Determine the (x, y) coordinate at the center of the cell enclosing the given text.  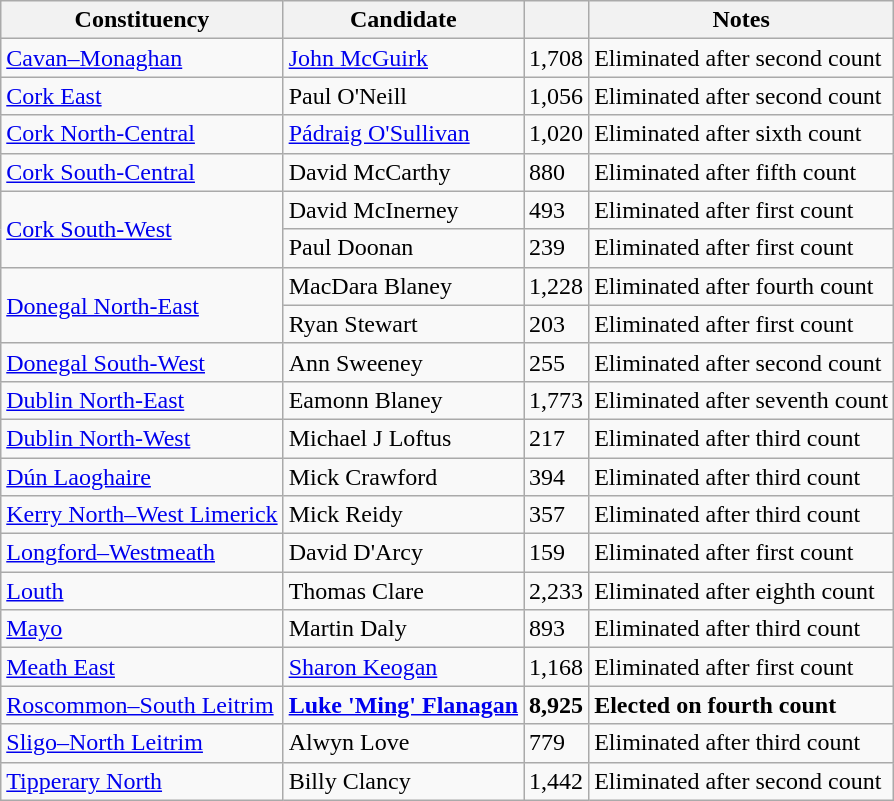
Eliminated after eighth count (742, 591)
Louth (142, 591)
Paul Doonan (403, 248)
Eliminated after sixth count (742, 134)
1,168 (556, 667)
Cork North-Central (142, 134)
Mick Crawford (403, 477)
1,228 (556, 286)
Eliminated after seventh count (742, 400)
1,773 (556, 400)
1,442 (556, 781)
893 (556, 629)
Luke 'Ming' Flanagan (403, 705)
Cork South-Central (142, 172)
217 (556, 438)
David McCarthy (403, 172)
Mick Reidy (403, 515)
Candidate (403, 20)
Cork South-West (142, 229)
Sharon Keogan (403, 667)
Donegal North-East (142, 305)
8,925 (556, 705)
John McGuirk (403, 58)
Kerry North–West Limerick (142, 515)
Dublin North-West (142, 438)
Meath East (142, 667)
Eliminated after fifth count (742, 172)
779 (556, 743)
David D'Arcy (403, 553)
Roscommon–South Leitrim (142, 705)
Michael J Loftus (403, 438)
Notes (742, 20)
Paul O'Neill (403, 96)
Eliminated after fourth count (742, 286)
239 (556, 248)
Donegal South-West (142, 362)
MacDara Blaney (403, 286)
357 (556, 515)
2,233 (556, 591)
255 (556, 362)
Longford–Westmeath (142, 553)
Tipperary North (142, 781)
1,056 (556, 96)
Cavan–Monaghan (142, 58)
Eamonn Blaney (403, 400)
880 (556, 172)
Dublin North-East (142, 400)
Ryan Stewart (403, 324)
394 (556, 477)
Martin Daly (403, 629)
Dún Laoghaire (142, 477)
Sligo–North Leitrim (142, 743)
Pádraig O'Sullivan (403, 134)
1,020 (556, 134)
1,708 (556, 58)
Thomas Clare (403, 591)
203 (556, 324)
Constituency (142, 20)
Ann Sweeney (403, 362)
David McInerney (403, 210)
493 (556, 210)
Cork East (142, 96)
159 (556, 553)
Alwyn Love (403, 743)
Elected on fourth count (742, 705)
Mayo (142, 629)
Billy Clancy (403, 781)
